For the text-containing cell, return its midpoint in (X, Y) coordinate format. 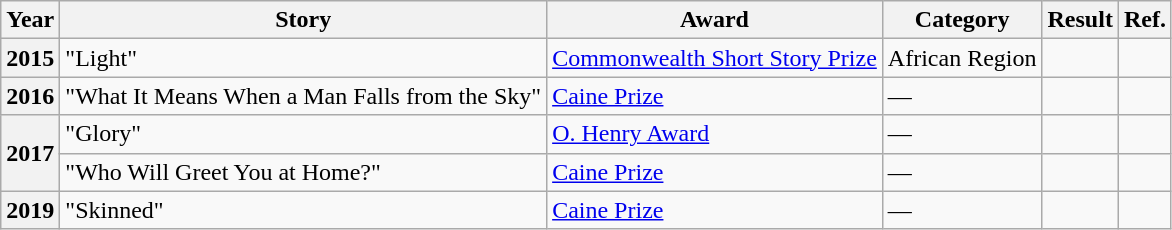
2019 (30, 210)
Year (30, 20)
2016 (30, 96)
Result (1080, 20)
Category (962, 20)
"Who Will Greet You at Home?" (304, 172)
"Glory" (304, 134)
Commonwealth Short Story Prize (715, 58)
Ref. (1144, 20)
"What It Means When a Man Falls from the Sky" (304, 96)
O. Henry Award (715, 134)
African Region (962, 58)
"Light" (304, 58)
2015 (30, 58)
"Skinned" (304, 210)
Story (304, 20)
2017 (30, 153)
Award (715, 20)
